Identify which cell holds the provided text, then report its (X, Y) central coordinate. 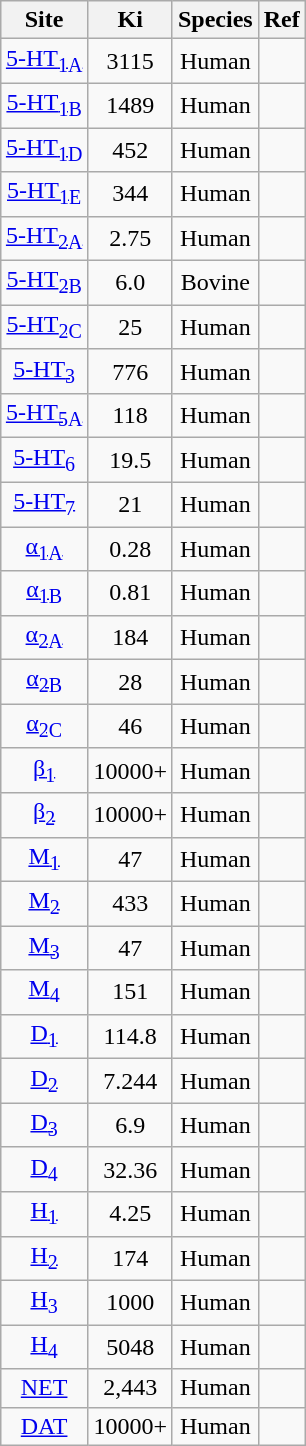
H1 (44, 1214)
H2 (44, 1258)
Ref (282, 20)
D2 (44, 1081)
21 (130, 504)
H3 (44, 1302)
5-HT3 (44, 371)
433 (130, 903)
α1A (44, 549)
5-HT2C (44, 327)
32.36 (130, 1169)
5-HT2B (44, 283)
344 (130, 194)
452 (130, 150)
β1 (44, 770)
5-HT1B (44, 105)
2.75 (130, 238)
2,443 (130, 1388)
0.28 (130, 549)
5048 (130, 1347)
114.8 (130, 1036)
DAT (44, 1426)
1000 (130, 1302)
5-HT2A (44, 238)
Site (44, 20)
6.0 (130, 283)
D1 (44, 1036)
19.5 (130, 460)
D3 (44, 1125)
5-HT5A (44, 416)
118 (130, 416)
NET (44, 1388)
5-HT1D (44, 150)
1489 (130, 105)
α2B (44, 682)
H4 (44, 1347)
Bovine (215, 283)
α2A (44, 637)
4.25 (130, 1214)
174 (130, 1258)
Ki (130, 20)
M3 (44, 948)
46 (130, 726)
5-HT7 (44, 504)
α2C (44, 726)
28 (130, 682)
M4 (44, 992)
M2 (44, 903)
Species (215, 20)
β2 (44, 815)
151 (130, 992)
5-HT6 (44, 460)
0.81 (130, 593)
5-HT1E (44, 194)
3115 (130, 61)
α1B (44, 593)
D4 (44, 1169)
776 (130, 371)
5-HT1A (44, 61)
7.244 (130, 1081)
25 (130, 327)
M1 (44, 859)
6.9 (130, 1125)
184 (130, 637)
